Search for the cell housing the specified text and yield its [x, y] center coordinate. 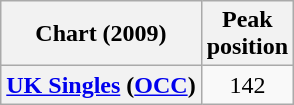
142 [247, 85]
Chart (2009) [101, 34]
UK Singles (OCC) [101, 85]
Peakposition [247, 34]
